Pinpoint the cell where the given text exists, returning its (x, y) midpoint coordinate. 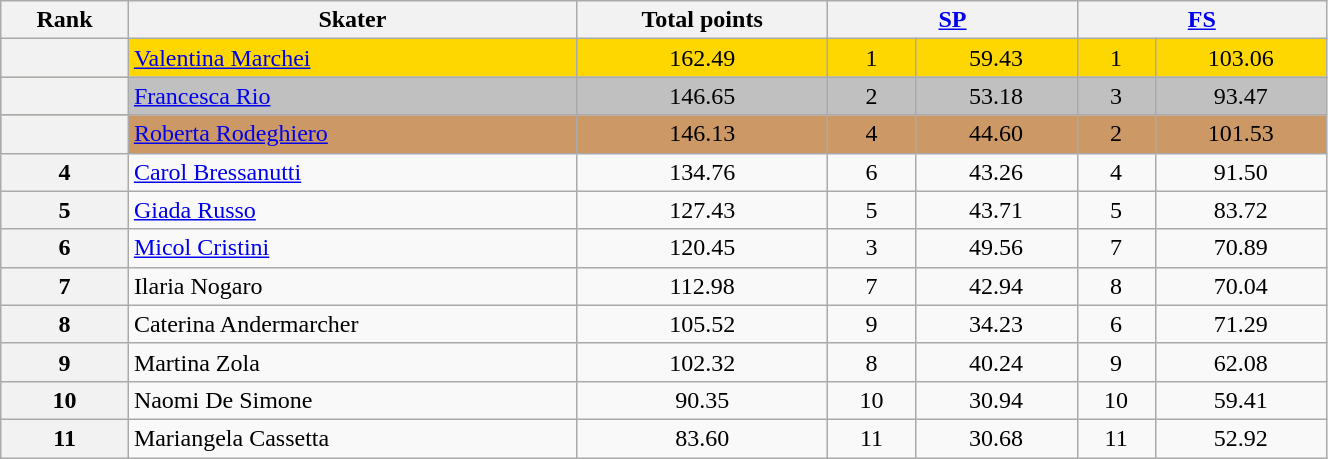
42.94 (996, 286)
91.50 (1240, 172)
Roberta Rodeghiero (352, 134)
70.04 (1240, 286)
SP (952, 20)
30.94 (996, 400)
90.35 (702, 400)
83.72 (1240, 210)
49.56 (996, 248)
103.06 (1240, 58)
43.26 (996, 172)
Rank (65, 20)
146.65 (702, 96)
120.45 (702, 248)
44.60 (996, 134)
Valentina Marchei (352, 58)
101.53 (1240, 134)
53.18 (996, 96)
62.08 (1240, 362)
Caterina Andermarcher (352, 324)
162.49 (702, 58)
Naomi De Simone (352, 400)
134.76 (702, 172)
105.52 (702, 324)
Mariangela Cassetta (352, 438)
Total points (702, 20)
83.60 (702, 438)
Micol Cristini (352, 248)
Martina Zola (352, 362)
70.89 (1240, 248)
Francesca Rio (352, 96)
40.24 (996, 362)
127.43 (702, 210)
Ilaria Nogaro (352, 286)
71.29 (1240, 324)
Giada Russo (352, 210)
93.47 (1240, 96)
52.92 (1240, 438)
102.32 (702, 362)
Skater (352, 20)
59.41 (1240, 400)
112.98 (702, 286)
146.13 (702, 134)
Carol Bressanutti (352, 172)
30.68 (996, 438)
FS (1202, 20)
43.71 (996, 210)
59.43 (996, 58)
34.23 (996, 324)
